Identify which cell holds the provided text, then report its (X, Y) central coordinate. 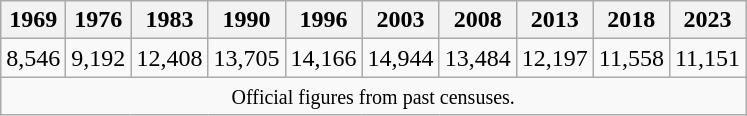
2023 (707, 20)
2003 (400, 20)
11,151 (707, 58)
9,192 (98, 58)
11,558 (631, 58)
14,166 (324, 58)
1976 (98, 20)
1983 (170, 20)
12,197 (554, 58)
13,484 (478, 58)
2018 (631, 20)
1990 (246, 20)
8,546 (34, 58)
2008 (478, 20)
12,408 (170, 58)
Official figures from past censuses. (374, 96)
14,944 (400, 58)
13,705 (246, 58)
1969 (34, 20)
2013 (554, 20)
1996 (324, 20)
